Scan for the cell matching the given text and deliver its [X, Y] coordinate at center. 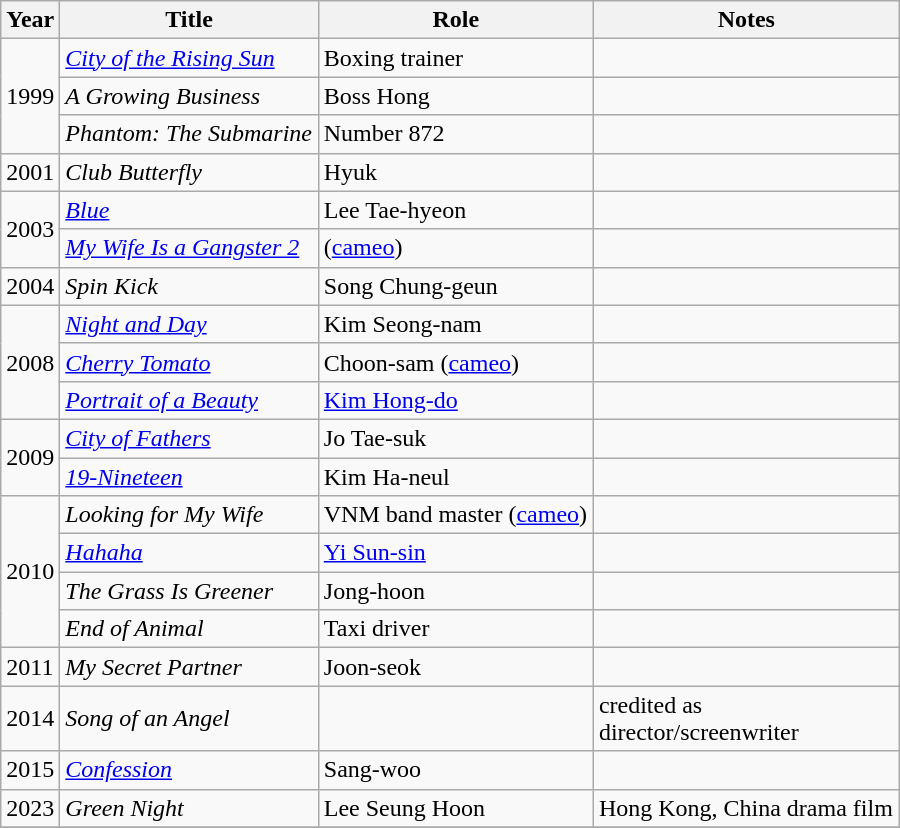
2011 [30, 667]
Song Chung-geun [456, 286]
Jo Tae-suk [456, 438]
Blue [189, 210]
The Grass Is Greener [189, 591]
2004 [30, 286]
Hong Kong, China drama film [746, 808]
19-Nineteen [189, 477]
Looking for My Wife [189, 515]
Green Night [189, 808]
2001 [30, 172]
Boss Hong [456, 96]
Song of an Angel [189, 718]
Jong-hoon [456, 591]
Joon-seok [456, 667]
Confession [189, 770]
Kim Ha-neul [456, 477]
2003 [30, 229]
Yi Sun-sin [456, 553]
2010 [30, 572]
Hyuk [456, 172]
Phantom: The Submarine [189, 134]
Club Butterfly [189, 172]
Lee Tae-hyeon [456, 210]
2014 [30, 718]
Choon-sam (cameo) [456, 362]
1999 [30, 96]
Title [189, 20]
2023 [30, 808]
City of Fathers [189, 438]
Taxi driver [456, 629]
Hahaha [189, 553]
2015 [30, 770]
My Secret Partner [189, 667]
Lee Seung Hoon [456, 808]
2009 [30, 457]
Spin Kick [189, 286]
My Wife Is a Gangster 2 [189, 248]
Boxing trainer [456, 58]
Portrait of a Beauty [189, 400]
credited as director/screenwriter [746, 718]
Number 872 [456, 134]
Kim Seong-nam [456, 324]
Notes [746, 20]
Cherry Tomato [189, 362]
2008 [30, 362]
Night and Day [189, 324]
VNM band master (cameo) [456, 515]
City of the Rising Sun [189, 58]
End of Animal [189, 629]
Role [456, 20]
Sang-woo [456, 770]
Year [30, 20]
A Growing Business [189, 96]
Kim Hong-do [456, 400]
(cameo) [456, 248]
